Return the (X, Y) coordinate for the center point of the cell that contains the specified text.  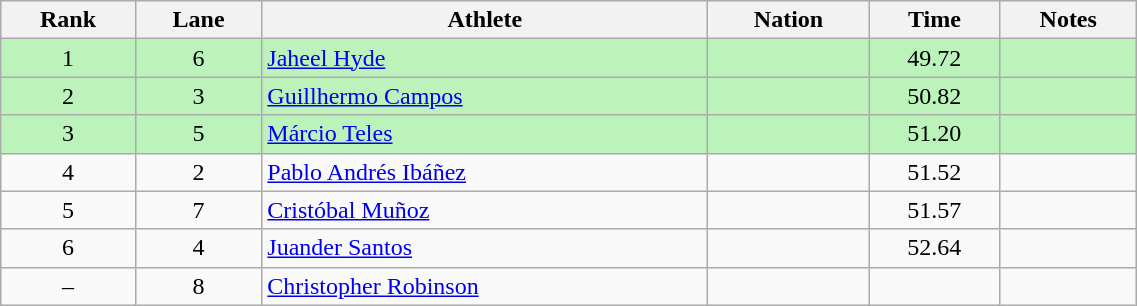
Nation (788, 20)
1 (68, 58)
Guillhermo Campos (485, 96)
51.20 (934, 134)
Cristóbal Muñoz (485, 210)
50.82 (934, 96)
8 (198, 286)
Rank (68, 20)
52.64 (934, 248)
Lane (198, 20)
Juander Santos (485, 248)
Pablo Andrés Ibáñez (485, 172)
Márcio Teles (485, 134)
Christopher Robinson (485, 286)
Time (934, 20)
49.72 (934, 58)
51.52 (934, 172)
7 (198, 210)
– (68, 286)
51.57 (934, 210)
Notes (1068, 20)
Athlete (485, 20)
Jaheel Hyde (485, 58)
